Return the [X, Y] coordinate for the center point of the cell that contains the specified text.  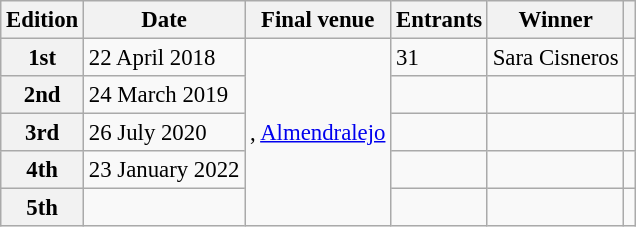
Edition [42, 20]
5th [42, 208]
Sara Cisneros [556, 58]
Winner [556, 20]
24 March 2019 [164, 95]
Entrants [440, 20]
Date [164, 20]
Final venue [318, 20]
22 April 2018 [164, 58]
31 [440, 58]
23 January 2022 [164, 170]
, Almendralejo [318, 133]
1st [42, 58]
2nd [42, 95]
3rd [42, 133]
4th [42, 170]
26 July 2020 [164, 133]
